Return the (x, y) coordinate for the center point of the cell that contains the specified text.  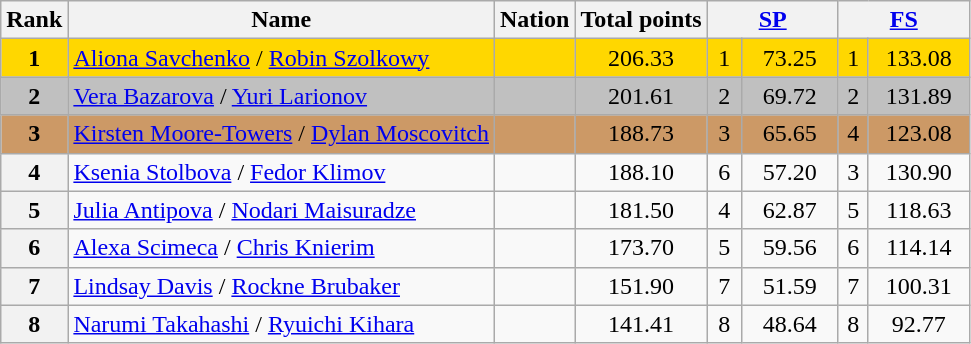
65.65 (790, 134)
Kirsten Moore-Towers / Dylan Moscovitch (282, 134)
131.89 (918, 96)
114.14 (918, 248)
62.87 (790, 210)
188.73 (641, 134)
100.31 (918, 286)
Name (282, 20)
141.41 (641, 324)
Alexa Scimeca / Chris Knierim (282, 248)
Total points (641, 20)
92.77 (918, 324)
130.90 (918, 172)
48.64 (790, 324)
Vera Bazarova / Yuri Larionov (282, 96)
Julia Antipova / Nodari Maisuradze (282, 210)
188.10 (641, 172)
181.50 (641, 210)
69.72 (790, 96)
Ksenia Stolbova / Fedor Klimov (282, 172)
59.56 (790, 248)
Aliona Savchenko / Robin Szolkowy (282, 58)
118.63 (918, 210)
73.25 (790, 58)
173.70 (641, 248)
133.08 (918, 58)
151.90 (641, 286)
SP (772, 20)
FS (904, 20)
Lindsay Davis / Rockne Brubaker (282, 286)
Nation (535, 20)
206.33 (641, 58)
57.20 (790, 172)
123.08 (918, 134)
Rank (34, 20)
51.59 (790, 286)
201.61 (641, 96)
Narumi Takahashi / Ryuichi Kihara (282, 324)
